Locate the cell with the specified text and output its (X, Y) center coordinate. 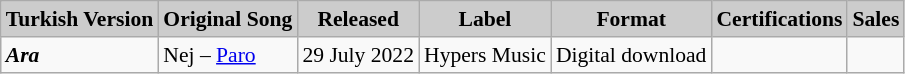
Certifications (779, 19)
Released (358, 19)
Nej – Paro (228, 55)
Sales (876, 19)
Original Song (228, 19)
29 July 2022 (358, 55)
Format (632, 19)
Turkish Version (80, 19)
Digital download (632, 55)
Label (485, 19)
Ara (80, 55)
Hypers Music (485, 55)
